From the cell containing the given text, extract its center point as (x, y) coordinate. 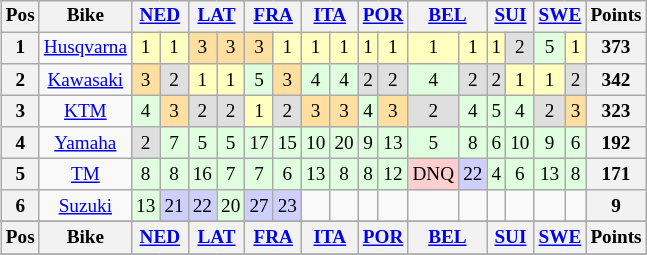
23 (287, 206)
KTM (85, 111)
323 (616, 111)
21 (174, 206)
192 (616, 143)
27 (259, 206)
Yamaha (85, 143)
Suzuki (85, 206)
TM (85, 175)
12 (393, 175)
DNQ (434, 175)
Husqvarna (85, 48)
17 (259, 143)
16 (202, 175)
342 (616, 80)
Kawasaki (85, 80)
171 (616, 175)
15 (287, 143)
373 (616, 48)
